Capture the cell that displays the provided text and extract its [x, y] central coordinate. 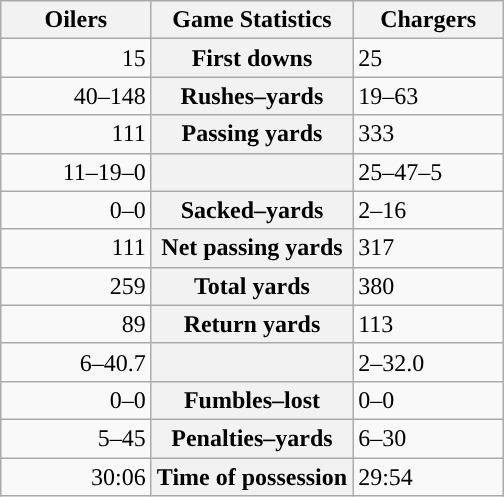
25 [428, 58]
First downs [252, 58]
Return yards [252, 324]
Sacked–yards [252, 210]
Passing yards [252, 134]
113 [428, 324]
19–63 [428, 96]
25–47–5 [428, 172]
Time of possession [252, 477]
317 [428, 248]
Oilers [76, 20]
6–30 [428, 438]
333 [428, 134]
Chargers [428, 20]
Game Statistics [252, 20]
Net passing yards [252, 248]
15 [76, 58]
89 [76, 324]
380 [428, 286]
2–32.0 [428, 362]
6–40.7 [76, 362]
5–45 [76, 438]
Total yards [252, 286]
11–19–0 [76, 172]
Penalties–yards [252, 438]
259 [76, 286]
30:06 [76, 477]
Rushes–yards [252, 96]
29:54 [428, 477]
Fumbles–lost [252, 400]
2–16 [428, 210]
40–148 [76, 96]
